Pinpoint the cell where the given text exists, returning its [x, y] midpoint coordinate. 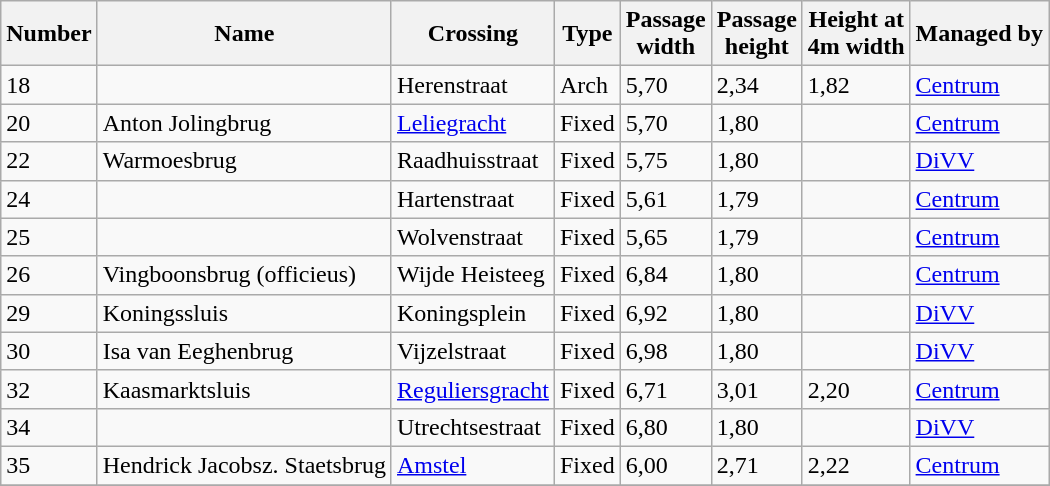
6,84 [666, 275]
18 [49, 85]
Crossing [472, 34]
30 [49, 351]
Name [244, 34]
Leliegracht [472, 123]
Isa van Eeghenbrug [244, 351]
Vijzelstraat [472, 351]
Arch [587, 85]
Kaasmarktsluis [244, 389]
6,98 [666, 351]
Vingboonsbrug (officieus) [244, 275]
Herenstraat [472, 85]
5,61 [666, 199]
6,00 [666, 465]
Height at4m width [856, 34]
Raadhuisstraat [472, 161]
6,92 [666, 313]
Wolvenstraat [472, 237]
26 [49, 275]
6,80 [666, 427]
32 [49, 389]
5,75 [666, 161]
29 [49, 313]
2,22 [856, 465]
Warmoesbrug [244, 161]
20 [49, 123]
Hendrick Jacobsz. Staetsbrug [244, 465]
Amstel [472, 465]
2,71 [756, 465]
24 [49, 199]
Managed by [979, 34]
Anton Jolingbrug [244, 123]
Number [49, 34]
Wijde Heisteeg [472, 275]
22 [49, 161]
34 [49, 427]
Koningssluis [244, 313]
25 [49, 237]
3,01 [756, 389]
Reguliersgracht [472, 389]
Hartenstraat [472, 199]
35 [49, 465]
1,82 [856, 85]
Passageheight [756, 34]
Passagewidth [666, 34]
2,20 [856, 389]
2,34 [756, 85]
6,71 [666, 389]
Koningsplein [472, 313]
Utrechtsestraat [472, 427]
5,65 [666, 237]
Type [587, 34]
